For the text-containing cell, return its midpoint in (X, Y) coordinate format. 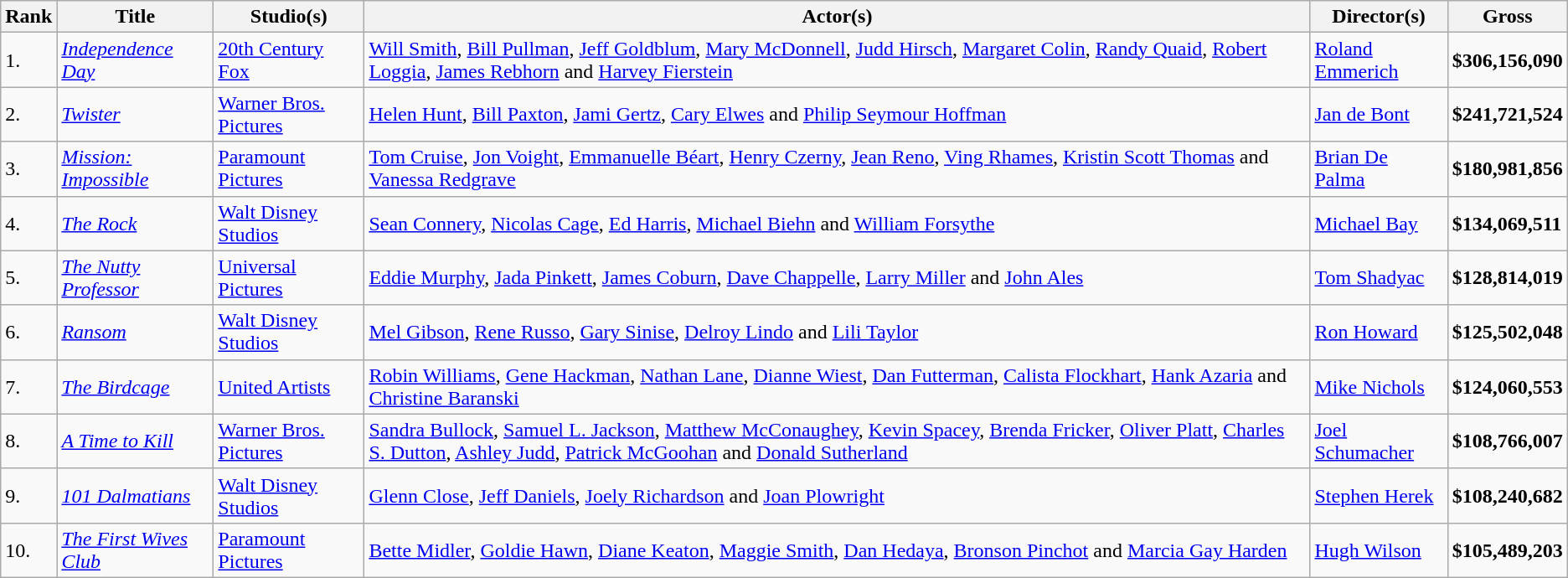
Tom Cruise, Jon Voight, Emmanuelle Béart, Henry Czerny, Jean Reno, Ving Rhames, Kristin Scott Thomas and Vanessa Redgrave (838, 169)
Brian De Palma (1379, 169)
6. (28, 332)
Studio(s) (289, 17)
8. (28, 441)
$105,489,203 (1508, 550)
Roland Emmerich (1379, 60)
Eddie Murphy, Jada Pinkett, James Coburn, Dave Chappelle, Larry Miller and John Ales (838, 278)
Stephen Herek (1379, 496)
Mel Gibson, Rene Russo, Gary Sinise, Delroy Lindo and Lili Taylor (838, 332)
Tom Shadyac (1379, 278)
Actor(s) (838, 17)
Ron Howard (1379, 332)
Independence Day (136, 60)
The Birdcage (136, 387)
10. (28, 550)
Michael Bay (1379, 223)
Gross (1508, 17)
Hugh Wilson (1379, 550)
$306,156,090 (1508, 60)
Robin Williams, Gene Hackman, Nathan Lane, Dianne Wiest, Dan Futterman, Calista Flockhart, Hank Azaria and Christine Baranski (838, 387)
Mike Nichols (1379, 387)
Universal Pictures (289, 278)
7. (28, 387)
The First Wives Club (136, 550)
Will Smith, Bill Pullman, Jeff Goldblum, Mary McDonnell, Judd Hirsch, Margaret Colin, Randy Quaid, Robert Loggia, James Rebhorn and Harvey Fierstein (838, 60)
$241,721,524 (1508, 114)
Bette Midler, Goldie Hawn, Diane Keaton, Maggie Smith, Dan Hedaya, Bronson Pinchot and Marcia Gay Harden (838, 550)
3. (28, 169)
$108,766,007 (1508, 441)
5. (28, 278)
Director(s) (1379, 17)
$124,060,553 (1508, 387)
Sean Connery, Nicolas Cage, Ed Harris, Michael Biehn and William Forsythe (838, 223)
4. (28, 223)
Mission: Impossible (136, 169)
Jan de Bont (1379, 114)
Glenn Close, Jeff Daniels, Joely Richardson and Joan Plowright (838, 496)
A Time to Kill (136, 441)
Title (136, 17)
Rank (28, 17)
2. (28, 114)
Twister (136, 114)
United Artists (289, 387)
$125,502,048 (1508, 332)
The Nutty Professor (136, 278)
$134,069,511 (1508, 223)
$128,814,019 (1508, 278)
Joel Schumacher (1379, 441)
$108,240,682 (1508, 496)
Ransom (136, 332)
Helen Hunt, Bill Paxton, Jami Gertz, Cary Elwes and Philip Seymour Hoffman (838, 114)
9. (28, 496)
101 Dalmatians (136, 496)
$180,981,856 (1508, 169)
20th Century Fox (289, 60)
1. (28, 60)
The Rock (136, 223)
